Scan for the cell matching the given text and deliver its [X, Y] coordinate at center. 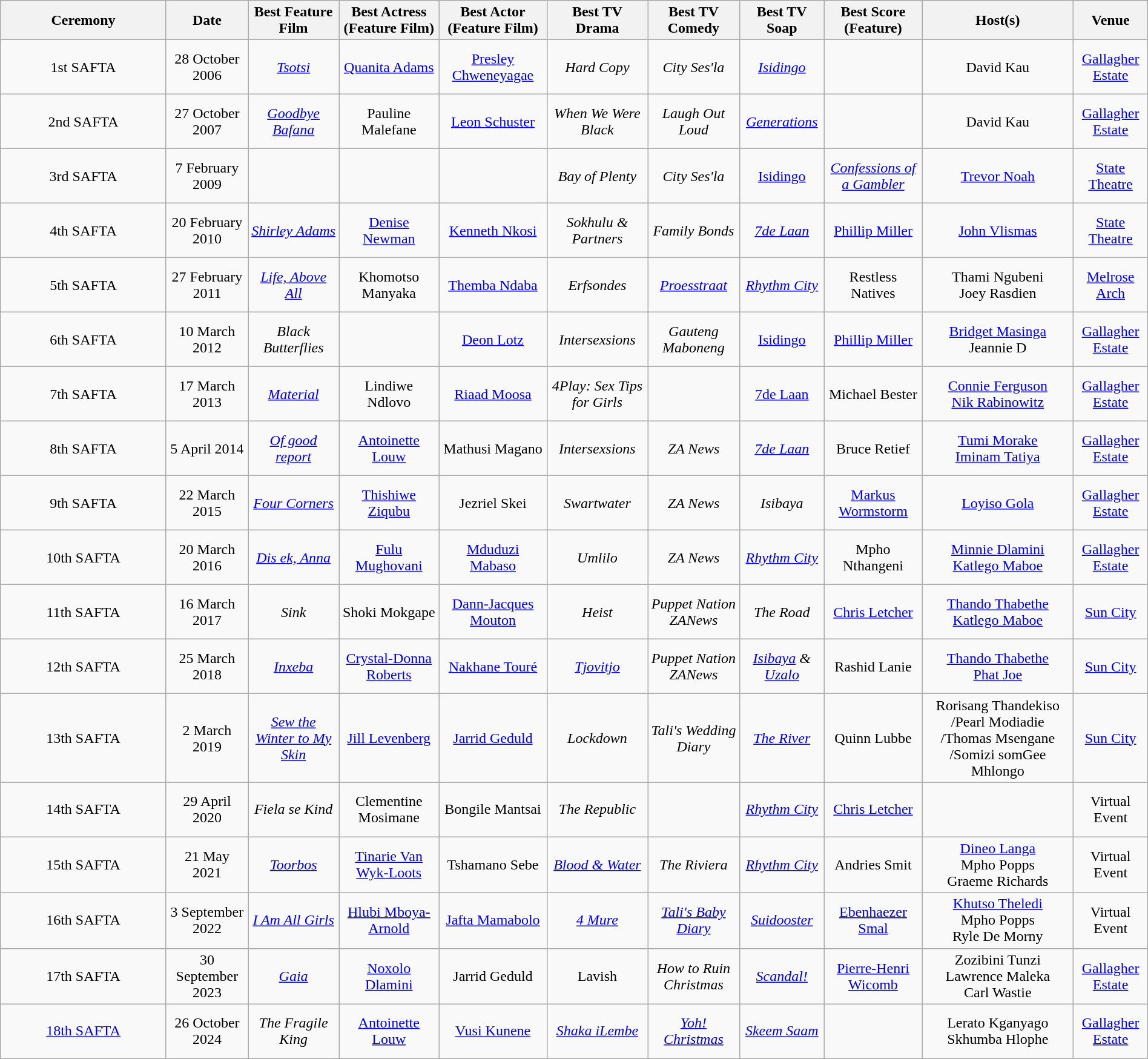
Melrose Arch [1110, 285]
4th SAFTA [84, 231]
Jezriel Skei [493, 503]
Laugh Out Loud [694, 122]
I Am All Girls [294, 920]
Tali's Wedding Diary [694, 738]
Dineo Langa Mpho Popps Graeme Richards [998, 865]
Proesstraat [694, 285]
11th SAFTA [84, 612]
4 Mure [597, 920]
14th SAFTA [84, 810]
Michael Bester [873, 394]
1st SAFTA [84, 67]
5 April 2014 [207, 449]
Shirley Adams [294, 231]
Best TV Drama [597, 21]
Loyiso Gola [998, 503]
Deon Lotz [493, 340]
3 September 2022 [207, 920]
Pierre-Henri Wicomb [873, 976]
Heist [597, 612]
Hard Copy [597, 67]
Best Score (Feature) [873, 21]
Tali's Baby Diary [694, 920]
Confessions of a Gambler [873, 176]
Suidooster [782, 920]
Best TV Soap [782, 21]
Tjovitjo [597, 667]
13th SAFTA [84, 738]
9th SAFTA [84, 503]
2 March 2019 [207, 738]
Riaad Moosa [493, 394]
Family Bonds [694, 231]
3rd SAFTA [84, 176]
Sink [294, 612]
Khutso Theledi Mpho Popps Ryle De Morny [998, 920]
Quinn Lubbe [873, 738]
The Riviera [694, 865]
Lindiwe Ndlovo [389, 394]
Sew the Winter to My Skin [294, 738]
Zozibini Tunzi Lawrence Maleka Carl Wastie [998, 976]
4Play: Sex Tips for Girls [597, 394]
Khomotso Manyaka [389, 285]
Clementine Mosimane [389, 810]
Tumi Morake Iminam Tatiya [998, 449]
Black Butterflies [294, 340]
Best TV Comedy [694, 21]
15th SAFTA [84, 865]
Bruce Retief [873, 449]
Bay of Plenty [597, 176]
Best Feature Film [294, 21]
Crystal-Donna Roberts [389, 667]
Sokhulu & Partners [597, 231]
17th SAFTA [84, 976]
Generations [782, 122]
Leon Schuster [493, 122]
The Road [782, 612]
Inxeba [294, 667]
Presley Chweneyagae [493, 67]
John Vlismas [998, 231]
Lavish [597, 976]
Umlilo [597, 558]
Vusi Kunene [493, 1031]
Rorisang Thandekiso/Pearl Modiadie /Thomas Msengane /Somizi somGee Mhlongo [998, 738]
Restless Natives [873, 285]
12th SAFTA [84, 667]
28 October 2006 [207, 67]
Thando Thabethe Katlego Maboe [998, 612]
Denise Newman [389, 231]
5th SAFTA [84, 285]
7th SAFTA [84, 394]
Noxolo Dlamini [389, 976]
27 October 2007 [207, 122]
26 October 2024 [207, 1031]
Host(s) [998, 21]
29 April 2020 [207, 810]
Gauteng Maboneng [694, 340]
Themba Ndaba [493, 285]
21 May 2021 [207, 865]
22 March 2015 [207, 503]
17 March 2013 [207, 394]
Ceremony [84, 21]
Trevor Noah [998, 176]
2nd SAFTA [84, 122]
Four Corners [294, 503]
Lockdown [597, 738]
Kenneth Nkosi [493, 231]
6th SAFTA [84, 340]
Goodbye Bafana [294, 122]
27 February 2011 [207, 285]
Rashid Lanie [873, 667]
Fulu Mughovani [389, 558]
Thando Thabethe Phat Joe [998, 667]
Lerato KganyagoSkhumba Hlophe [998, 1031]
Best Actor (Feature Film) [493, 21]
20 February 2010 [207, 231]
Tinarie Van Wyk-Loots [389, 865]
Nakhane Touré [493, 667]
Gaia [294, 976]
Shoki Mokgape [389, 612]
Jafta Mamabolo [493, 920]
Thami Ngubeni Joey Rasdien [998, 285]
Andries Smit [873, 865]
Hlubi Mboya-Arnold [389, 920]
Isibaya & Uzalo [782, 667]
Jill Levenberg [389, 738]
Of good report [294, 449]
The River [782, 738]
16th SAFTA [84, 920]
Dis ek, Anna [294, 558]
Material [294, 394]
Mathusi Magano [493, 449]
Connie Ferguson Nik Rabinowitz [998, 394]
Fiela se Kind [294, 810]
Mpho Nthangeni [873, 558]
Pauline Malefane [389, 122]
Dann-Jacques Mouton [493, 612]
Date [207, 21]
Life, Above All [294, 285]
Mduduzi Mabaso [493, 558]
Isibaya [782, 503]
Yoh! Christmas [694, 1031]
20 March 2016 [207, 558]
Scandal! [782, 976]
10 March 2012 [207, 340]
Thishiwe Ziqubu [389, 503]
How to Ruin Christmas [694, 976]
Tshamano Sebe [493, 865]
Blood & Water [597, 865]
7 February 2009 [207, 176]
Markus Wormstorm [873, 503]
Swartwater [597, 503]
The Fragile King [294, 1031]
Best Actress (Feature Film) [389, 21]
The Republic [597, 810]
Venue [1110, 21]
18th SAFTA [84, 1031]
Skeem Saam [782, 1031]
Ebenhaezer Smal [873, 920]
Bridget Masinga Jeannie D [998, 340]
Erfsondes [597, 285]
When We Were Black [597, 122]
30 September 2023 [207, 976]
Tsotsi [294, 67]
Bongile Mantsai [493, 810]
Minnie Dlamini Katlego Maboe [998, 558]
Shaka iLembe [597, 1031]
25 March 2018 [207, 667]
8th SAFTA [84, 449]
10th SAFTA [84, 558]
Toorbos [294, 865]
Quanita Adams [389, 67]
16 March 2017 [207, 612]
